Find where the given text appears and provide that cell's center as [x, y] coordinate. 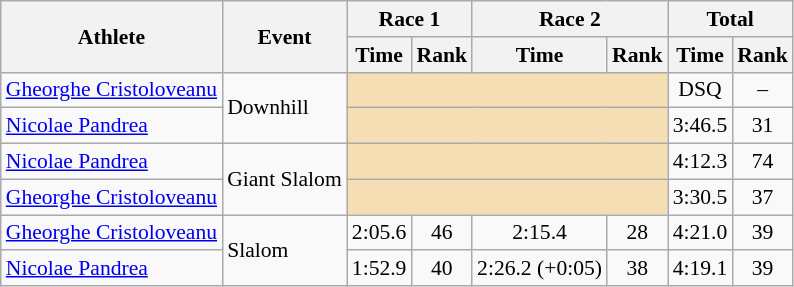
4:21.0 [700, 233]
3:30.5 [700, 197]
Downhill [284, 108]
Giant Slalom [284, 180]
40 [442, 269]
28 [638, 233]
Race 2 [570, 19]
2:26.2 (+0:05) [540, 269]
Event [284, 36]
3:46.5 [700, 126]
Total [730, 19]
– [762, 90]
1:52.9 [380, 269]
Race 1 [410, 19]
4:19.1 [700, 269]
Athlete [112, 36]
DSQ [700, 90]
Slalom [284, 250]
74 [762, 162]
46 [442, 233]
31 [762, 126]
37 [762, 197]
2:05.6 [380, 233]
4:12.3 [700, 162]
38 [638, 269]
2:15.4 [540, 233]
